Provide the [X, Y] coordinate of the cell's center where the given text is located.  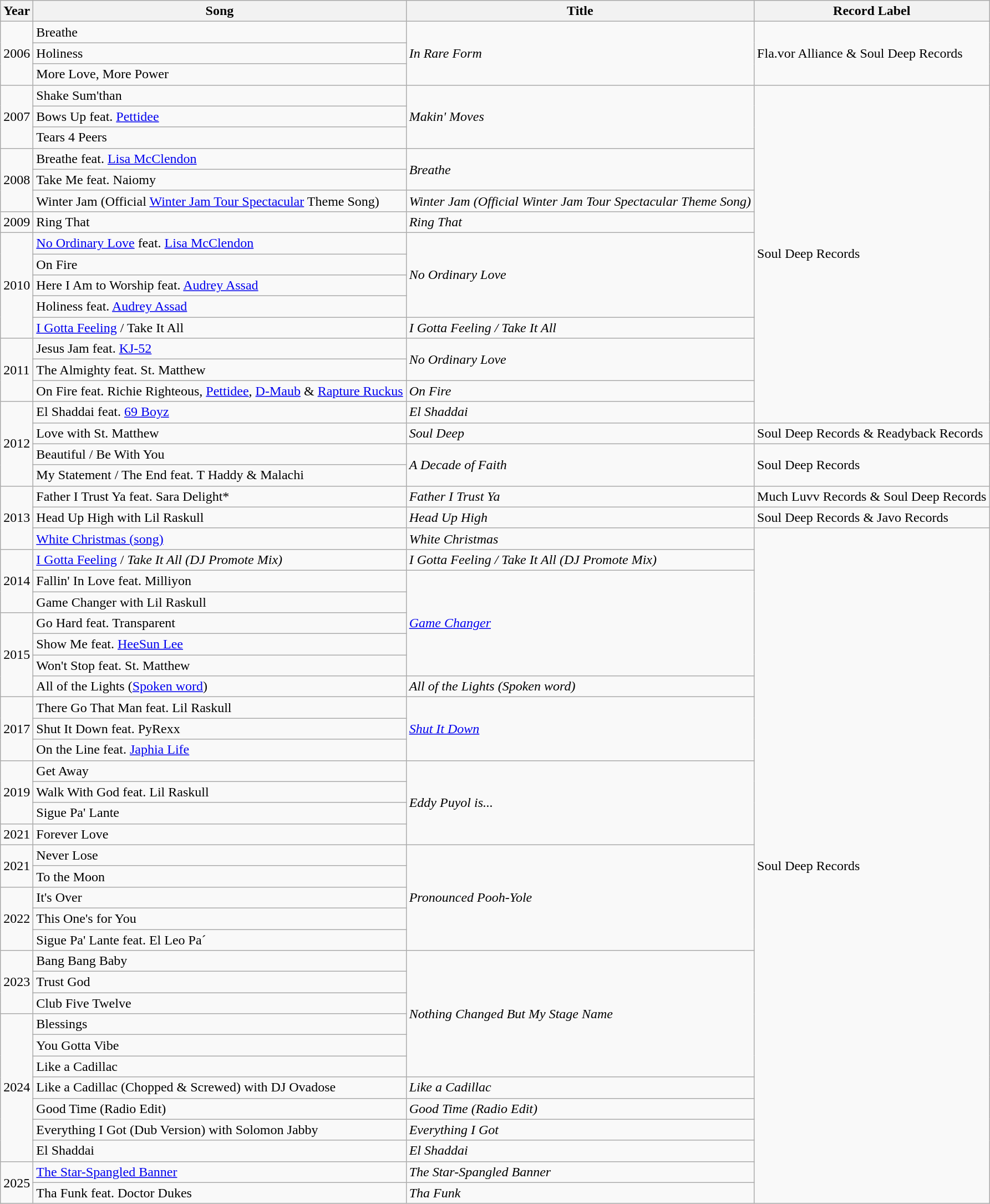
2012 [17, 444]
Walk With God feat. Lil Raskull [220, 792]
Holiness [220, 53]
Sigue Pa' Lante feat. El Leo Pa´ [220, 940]
Pronounced Pooh-Yole [580, 897]
Tha Funk [580, 1193]
2006 [17, 53]
Fla.vor Alliance & Soul Deep Records [872, 53]
2025 [17, 1182]
Head Up High [580, 517]
Father I Trust Ya feat. Sara Delight* [220, 496]
2008 [17, 180]
2010 [17, 285]
Head Up High with Lil Raskull [220, 517]
Blessings [220, 1024]
Eddy Puyol is... [580, 802]
Much Luvv Records & Soul Deep Records [872, 496]
2024 [17, 1088]
Shut It Down [580, 729]
2011 [17, 370]
Breathe feat. Lisa McClendon [220, 159]
Tears 4 Peers [220, 138]
Soul Deep Records & Javo Records [872, 517]
Soul Deep Records & Readyback Records [872, 433]
Tha Funk feat. Doctor Dukes [220, 1193]
Shake Sum'than [220, 95]
My Statement / The End feat. T Haddy & Malachi [220, 475]
Get Away [220, 771]
Take Me feat. Naiomy [220, 180]
Never Lose [220, 855]
To the Moon [220, 876]
2022 [17, 918]
You Gotta Vibe [220, 1045]
Forever Love [220, 834]
Makin' Moves [580, 116]
Go Hard feat. Transparent [220, 623]
Beautiful / Be With You [220, 454]
Sigue Pa' Lante [220, 813]
No Ordinary Love feat. Lisa McClendon [220, 243]
Won't Stop feat. St. Matthew [220, 665]
Year [17, 11]
It's Over [220, 897]
Title [580, 11]
2013 [17, 517]
Club Five Twelve [220, 1003]
Record Label [872, 11]
Here I Am to Worship feat. Audrey Assad [220, 286]
On Fire feat. Richie Righteous, Pettidee, D-Maub & Rapture Ruckus [220, 391]
Holiness feat. Audrey Assad [220, 307]
The Almighty feat. St. Matthew [220, 370]
Bows Up feat. Pettidee [220, 116]
White Christmas [580, 539]
Everything I Got (Dub Version) with Solomon Jabby [220, 1130]
2015 [17, 655]
Shut It Down feat. PyRexx [220, 729]
Show Me feat. HeeSun Lee [220, 644]
Soul Deep [580, 433]
Love with St. Matthew [220, 433]
2007 [17, 116]
2023 [17, 982]
Bang Bang Baby [220, 961]
White Christmas (song) [220, 539]
2009 [17, 222]
Game Changer [580, 623]
2019 [17, 792]
Game Changer with Lil Raskull [220, 602]
This One's for You [220, 918]
Father I Trust Ya [580, 496]
On the Line feat. Japhia Life [220, 750]
A Decade of Faith [580, 465]
More Love, More Power [220, 74]
Fallin' In Love feat. Milliyon [220, 581]
Song [220, 11]
Like a Cadillac (Chopped & Screwed) with DJ Ovadose [220, 1088]
2017 [17, 729]
2014 [17, 581]
Everything I Got [580, 1130]
El Shaddai feat. 69 Boyz [220, 412]
Nothing Changed But My Stage Name [580, 1014]
In Rare Form [580, 53]
Jesus Jam feat. KJ-52 [220, 349]
Trust God [220, 982]
There Go That Man feat. Lil Raskull [220, 708]
